Extract the [X, Y] coordinate from the center of the cell holding the provided text.  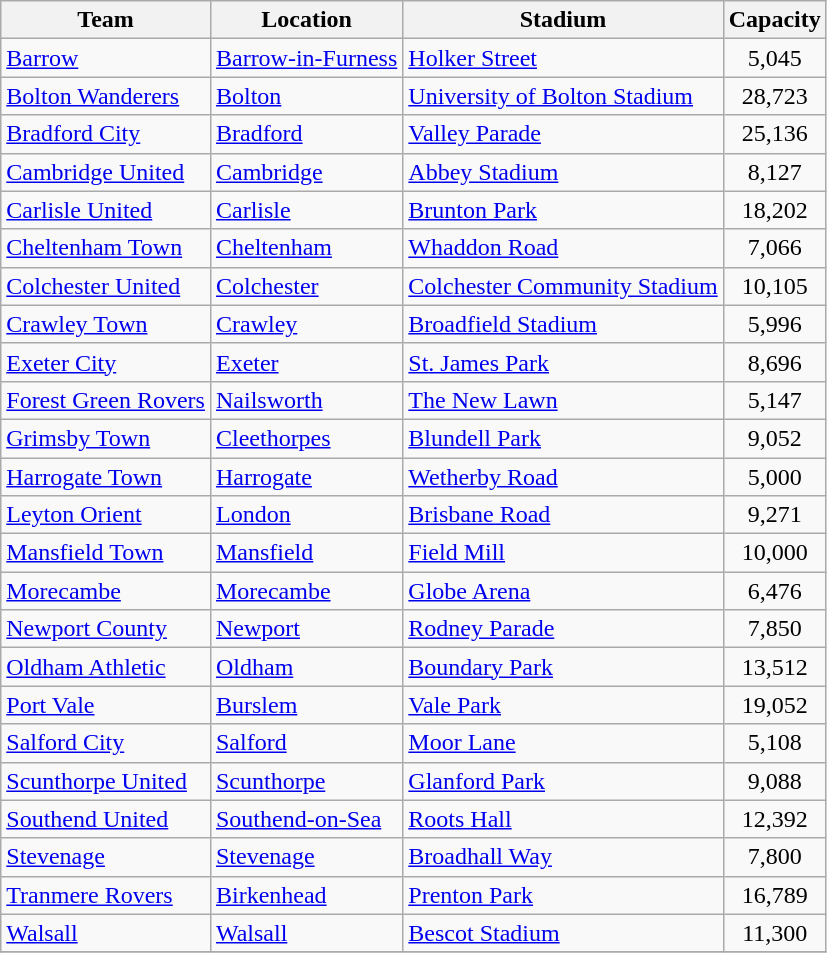
11,300 [774, 933]
19,052 [774, 705]
Cleethorpes [306, 438]
8,127 [774, 172]
Carlisle [306, 210]
Leyton Orient [106, 515]
Field Mill [563, 553]
Barrow [106, 58]
Bolton [306, 96]
Newport [306, 629]
9,052 [774, 438]
Rodney Parade [563, 629]
Burslem [306, 705]
18,202 [774, 210]
Location [306, 20]
10,000 [774, 553]
Glanford Park [563, 781]
Salford City [106, 743]
Colchester [306, 286]
6,476 [774, 591]
Vale Park [563, 705]
Exeter City [106, 362]
Oldham Athletic [106, 667]
Capacity [774, 20]
Harrogate Town [106, 477]
Globe Arena [563, 591]
Team [106, 20]
Brisbane Road [563, 515]
5,108 [774, 743]
Port Vale [106, 705]
Cambridge [306, 172]
Boundary Park [563, 667]
28,723 [774, 96]
University of Bolton Stadium [563, 96]
7,066 [774, 248]
Birkenhead [306, 895]
Scunthorpe United [106, 781]
7,850 [774, 629]
Crawley [306, 324]
5,045 [774, 58]
Cheltenham [306, 248]
Crawley Town [106, 324]
Barrow-in-Furness [306, 58]
Wetherby Road [563, 477]
Colchester United [106, 286]
8,696 [774, 362]
London [306, 515]
Harrogate [306, 477]
Broadhall Way [563, 857]
Forest Green Rovers [106, 400]
Brunton Park [563, 210]
Scunthorpe [306, 781]
Roots Hall [563, 819]
Newport County [106, 629]
Southend-on-Sea [306, 819]
7,800 [774, 857]
Nailsworth [306, 400]
The New Lawn [563, 400]
5,147 [774, 400]
Whaddon Road [563, 248]
Salford [306, 743]
Colchester Community Stadium [563, 286]
Abbey Stadium [563, 172]
Prenton Park [563, 895]
Bradford [306, 134]
13,512 [774, 667]
Grimsby Town [106, 438]
Tranmere Rovers [106, 895]
9,271 [774, 515]
St. James Park [563, 362]
Carlisle United [106, 210]
9,088 [774, 781]
Broadfield Stadium [563, 324]
Cheltenham Town [106, 248]
Moor Lane [563, 743]
5,996 [774, 324]
Holker Street [563, 58]
16,789 [774, 895]
Blundell Park [563, 438]
Mansfield [306, 553]
Cambridge United [106, 172]
10,105 [774, 286]
5,000 [774, 477]
Bradford City [106, 134]
Southend United [106, 819]
Bolton Wanderers [106, 96]
Stadium [563, 20]
Exeter [306, 362]
Mansfield Town [106, 553]
12,392 [774, 819]
Oldham [306, 667]
25,136 [774, 134]
Valley Parade [563, 134]
Bescot Stadium [563, 933]
